Search for the cell housing the specified text and yield its (x, y) center coordinate. 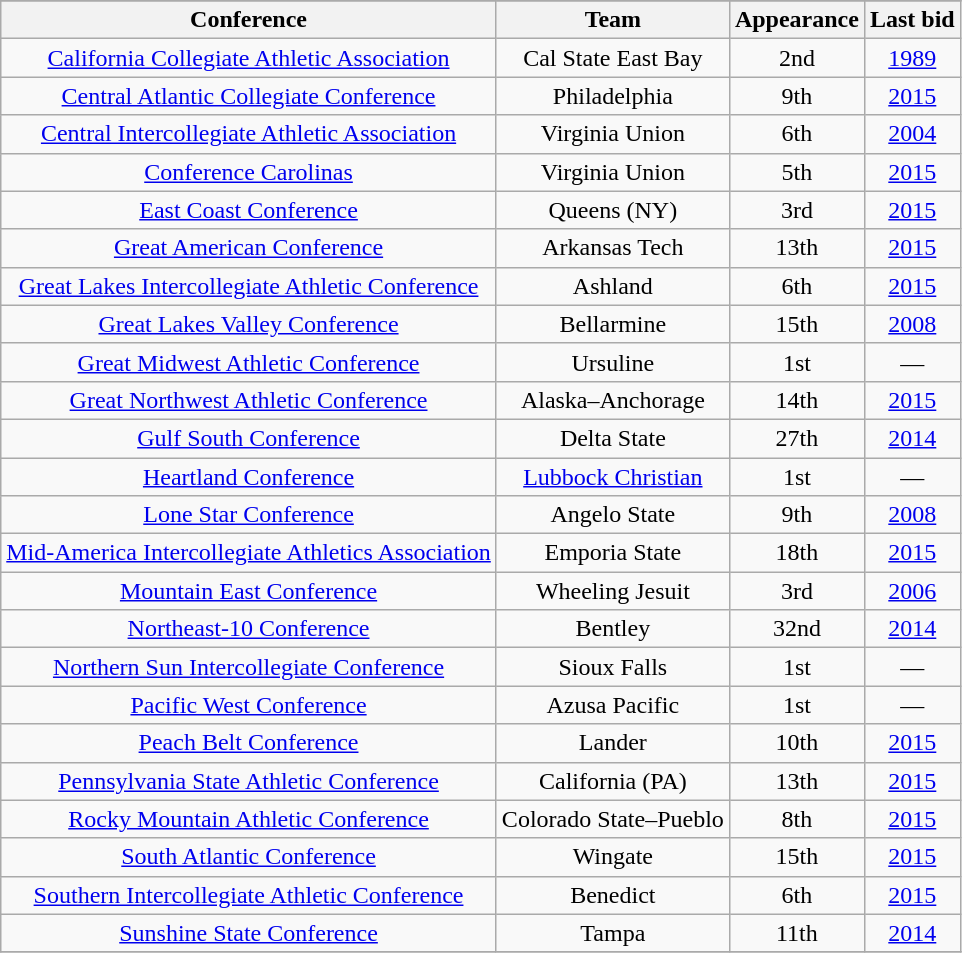
Delta State (612, 438)
Philadelphia (612, 96)
Northeast-10 Conference (249, 629)
Wheeling Jesuit (612, 591)
Conference (249, 20)
8th (796, 819)
2nd (796, 58)
Southern Intercollegiate Athletic Conference (249, 895)
Pennsylvania State Athletic Conference (249, 781)
Team (612, 20)
Great American Conference (249, 248)
Great Midwest Athletic Conference (249, 362)
Appearance (796, 20)
Great Northwest Athletic Conference (249, 400)
27th (796, 438)
Northern Sun Intercollegiate Conference (249, 667)
California Collegiate Athletic Association (249, 58)
Conference Carolinas (249, 172)
14th (796, 400)
Lubbock Christian (612, 477)
32nd (796, 629)
Alaska–Anchorage (612, 400)
Ashland (612, 286)
Benedict (612, 895)
Central Intercollegiate Athletic Association (249, 134)
10th (796, 743)
Ursuline (612, 362)
2004 (912, 134)
Central Atlantic Collegiate Conference (249, 96)
Arkansas Tech (612, 248)
Queens (NY) (612, 210)
Angelo State (612, 515)
Emporia State (612, 553)
Tampa (612, 933)
Last bid (912, 20)
Lander (612, 743)
Mountain East Conference (249, 591)
Peach Belt Conference (249, 743)
Pacific West Conference (249, 705)
South Atlantic Conference (249, 857)
Great Lakes Intercollegiate Athletic Conference (249, 286)
California (PA) (612, 781)
Great Lakes Valley Conference (249, 324)
Cal State East Bay (612, 58)
Sunshine State Conference (249, 933)
Mid-America Intercollegiate Athletics Association (249, 553)
11th (796, 933)
1989 (912, 58)
Bellarmine (612, 324)
Colorado State–Pueblo (612, 819)
Sioux Falls (612, 667)
Rocky Mountain Athletic Conference (249, 819)
Wingate (612, 857)
Bentley (612, 629)
5th (796, 172)
East Coast Conference (249, 210)
18th (796, 553)
Gulf South Conference (249, 438)
2006 (912, 591)
Azusa Pacific (612, 705)
Heartland Conference (249, 477)
Lone Star Conference (249, 515)
